Find where the given text appears and provide that cell's center as [X, Y] coordinate. 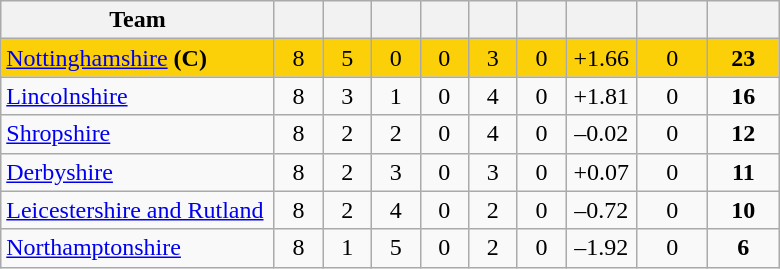
Northamptonshire [138, 248]
Team [138, 20]
–0.02 [602, 134]
12 [744, 134]
16 [744, 96]
+0.07 [602, 172]
Lincolnshire [138, 96]
Derbyshire [138, 172]
Nottinghamshire (C) [138, 58]
–0.72 [602, 210]
Shropshire [138, 134]
+1.81 [602, 96]
6 [744, 248]
Leicestershire and Rutland [138, 210]
11 [744, 172]
+1.66 [602, 58]
–1.92 [602, 248]
10 [744, 210]
23 [744, 58]
